Capture the cell that displays the provided text and extract its [X, Y] central coordinate. 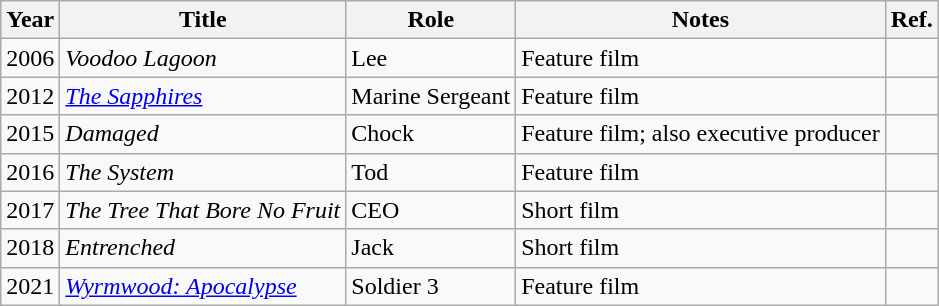
2015 [30, 134]
2012 [30, 96]
The Sapphires [203, 96]
2016 [30, 172]
Role [431, 20]
Year [30, 20]
Soldier 3 [431, 286]
Notes [701, 20]
Marine Sergeant [431, 96]
2006 [30, 58]
Tod [431, 172]
Lee [431, 58]
Feature film; also executive producer [701, 134]
Wyrmwood: Apocalypse [203, 286]
Ref. [912, 20]
The Tree That Bore No Fruit [203, 210]
Jack [431, 248]
2018 [30, 248]
Entrenched [203, 248]
2021 [30, 286]
2017 [30, 210]
Title [203, 20]
CEO [431, 210]
Chock [431, 134]
The System [203, 172]
Voodoo Lagoon [203, 58]
Damaged [203, 134]
